Detect which cell encompasses the target text, then output its (x, y) center coordinate. 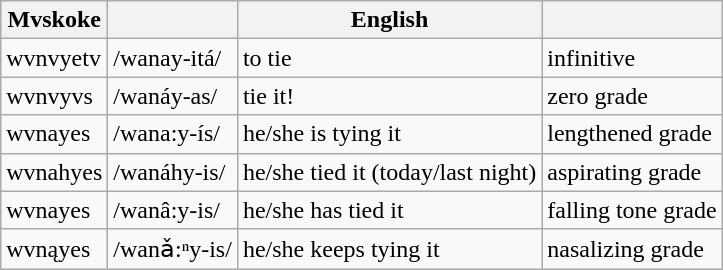
wvnahyes (54, 172)
English (389, 20)
lengthened grade (632, 134)
Mvskoke (54, 20)
he/she tied it (today/last night) (389, 172)
wvnvyvs (54, 96)
/wanâ:y-is/ (173, 210)
he/she keeps tying it (389, 249)
he/she has tied it (389, 210)
tie it! (389, 96)
/wana:y-ís/ (173, 134)
to tie (389, 58)
nasalizing grade (632, 249)
wvnvyetv (54, 58)
zero grade (632, 96)
/wanay-itá/ (173, 58)
he/she is tying it (389, 134)
/wanǎ:ⁿy-is/ (173, 249)
/wanáy-as/ (173, 96)
/wanáhy-is/ (173, 172)
infinitive (632, 58)
falling tone grade (632, 210)
wvnąyes (54, 249)
aspirating grade (632, 172)
